Scan for the cell matching the given text and deliver its [X, Y] coordinate at center. 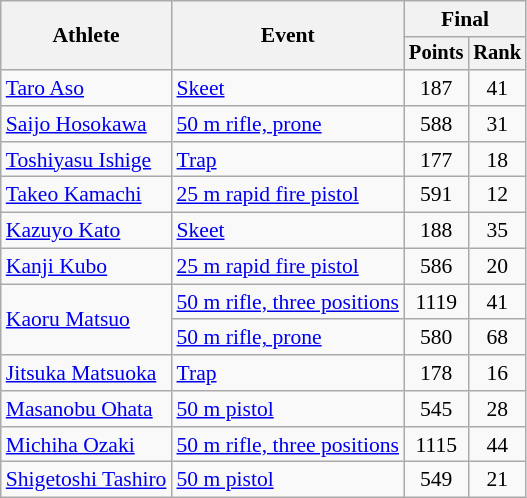
1119 [436, 302]
188 [436, 231]
18 [497, 160]
35 [497, 231]
588 [436, 124]
Takeo Kamachi [86, 195]
187 [436, 88]
1115 [436, 445]
Taro Aso [86, 88]
21 [497, 480]
Masanobu Ohata [86, 409]
Saijo Hosokawa [86, 124]
178 [436, 373]
591 [436, 195]
177 [436, 160]
68 [497, 338]
Athlete [86, 36]
44 [497, 445]
Kanji Kubo [86, 267]
580 [436, 338]
Kaoru Matsuo [86, 320]
20 [497, 267]
Michiha Ozaki [86, 445]
Points [436, 54]
Final [465, 19]
549 [436, 480]
16 [497, 373]
586 [436, 267]
Kazuyo Kato [86, 231]
Event [288, 36]
12 [497, 195]
28 [497, 409]
545 [436, 409]
31 [497, 124]
Rank [497, 54]
Jitsuka Matsuoka [86, 373]
Toshiyasu Ishige [86, 160]
Shigetoshi Tashiro [86, 480]
